Identify which cell holds the provided text, then report its [X, Y] central coordinate. 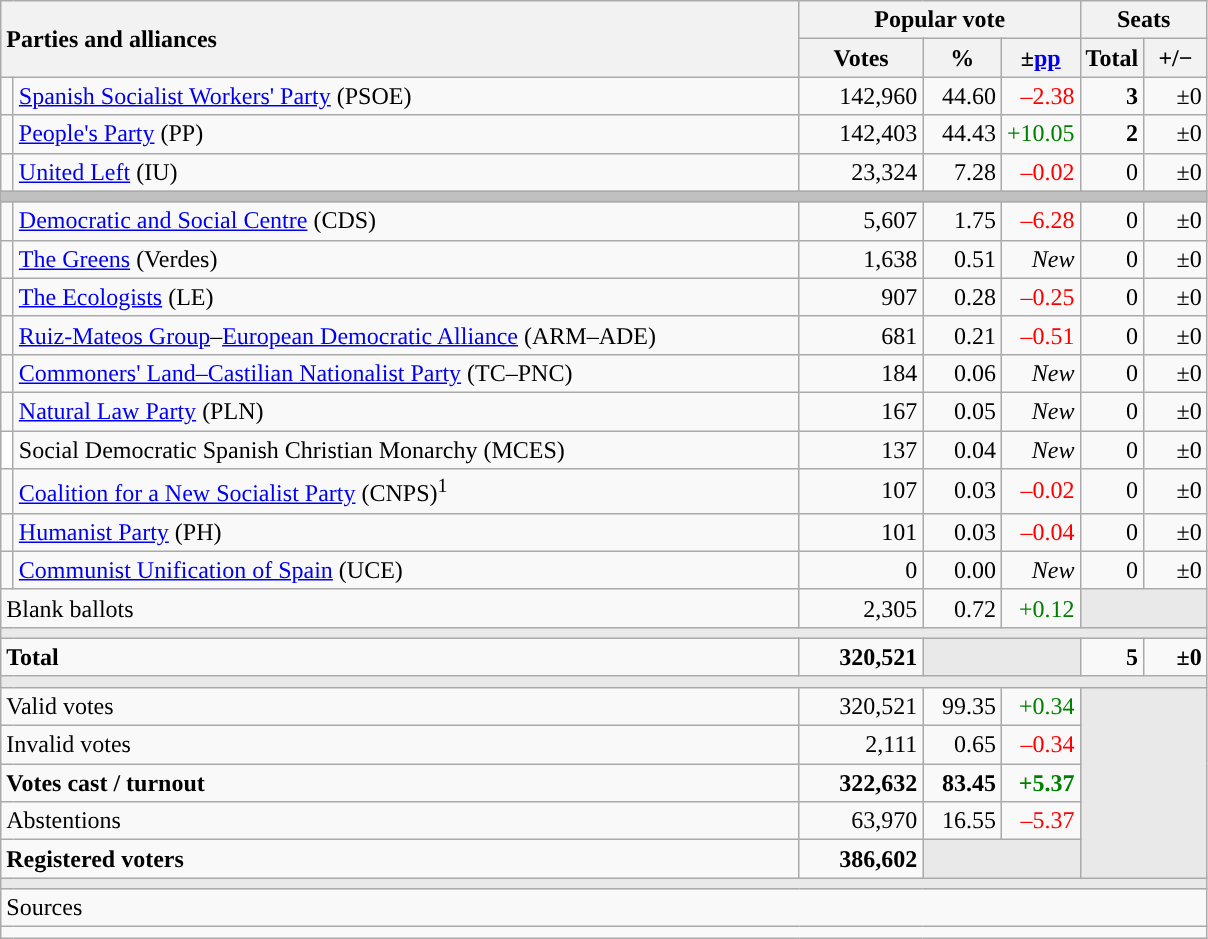
+10.05 [1040, 134]
Popular vote [940, 20]
Sources [604, 908]
44.43 [962, 134]
0.72 [962, 608]
Votes cast / turnout [400, 783]
184 [861, 373]
+0.12 [1040, 608]
681 [861, 335]
0.06 [962, 373]
–5.37 [1040, 821]
United Left (IU) [406, 172]
142,960 [861, 96]
Humanist Party (PH) [406, 532]
23,324 [861, 172]
–0.04 [1040, 532]
7.28 [962, 172]
1,638 [861, 259]
Spanish Socialist Workers' Party (PSOE) [406, 96]
167 [861, 411]
Invalid votes [400, 745]
907 [861, 297]
–0.34 [1040, 745]
2 [1112, 134]
0.65 [962, 745]
Parties and alliances [400, 39]
Blank ballots [400, 608]
1.75 [962, 221]
The Ecologists (LE) [406, 297]
0.04 [962, 449]
83.45 [962, 783]
–0.25 [1040, 297]
0.51 [962, 259]
16.55 [962, 821]
99.35 [962, 706]
Votes [861, 58]
101 [861, 532]
44.60 [962, 96]
Commoners' Land–Castilian Nationalist Party (TC–PNC) [406, 373]
2,111 [861, 745]
322,632 [861, 783]
Coalition for a New Socialist Party (CNPS)1 [406, 492]
Valid votes [400, 706]
Abstentions [400, 821]
Ruiz-Mateos Group–European Democratic Alliance (ARM–ADE) [406, 335]
Registered voters [400, 859]
63,970 [861, 821]
0.21 [962, 335]
±pp [1040, 58]
% [962, 58]
5,607 [861, 221]
+5.37 [1040, 783]
–6.28 [1040, 221]
Communist Unification of Spain (UCE) [406, 570]
5 [1112, 657]
+0.34 [1040, 706]
–0.51 [1040, 335]
137 [861, 449]
+/− [1176, 58]
107 [861, 492]
Democratic and Social Centre (CDS) [406, 221]
People's Party (PP) [406, 134]
0.00 [962, 570]
The Greens (Verdes) [406, 259]
0.05 [962, 411]
142,403 [861, 134]
Social Democratic Spanish Christian Monarchy (MCES) [406, 449]
0.28 [962, 297]
Seats [1144, 20]
3 [1112, 96]
–2.38 [1040, 96]
386,602 [861, 859]
2,305 [861, 608]
Natural Law Party (PLN) [406, 411]
